Provide the (X, Y) coordinate of the cell's center where the given text is located.  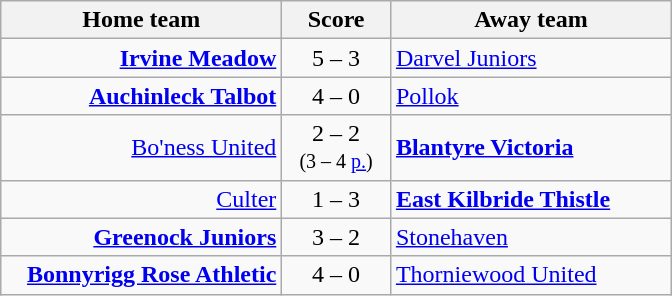
Blantyre Victoria (530, 148)
Irvine Meadow (142, 58)
Culter (142, 199)
Auchinleck Talbot (142, 96)
3 – 2 (336, 237)
East Kilbride Thistle (530, 199)
5 – 3 (336, 58)
Score (336, 20)
Greenock Juniors (142, 237)
Bo'ness United (142, 148)
Home team (142, 20)
Pollok (530, 96)
Darvel Juniors (530, 58)
Stonehaven (530, 237)
2 – 2(3 – 4 p.) (336, 148)
Bonnyrigg Rose Athletic (142, 275)
Thorniewood United (530, 275)
Away team (530, 20)
1 – 3 (336, 199)
